For the text-containing cell, return its midpoint in [x, y] coordinate format. 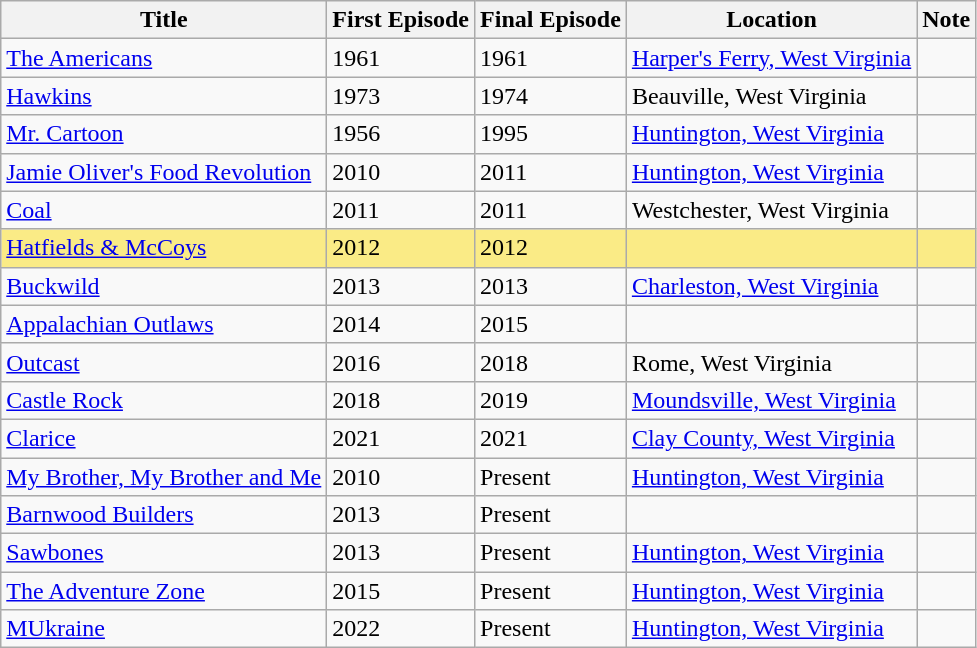
The Adventure Zone [164, 591]
Note [946, 20]
1973 [401, 96]
Clarice [164, 438]
Barnwood Builders [164, 515]
Hawkins [164, 96]
Coal [164, 210]
Beauville, West Virginia [771, 96]
Sawbones [164, 553]
First Episode [401, 20]
Charleston, West Virginia [771, 286]
1995 [551, 134]
Appalachian Outlaws [164, 324]
2016 [401, 362]
MUkraine [164, 629]
2022 [401, 629]
The Americans [164, 58]
Rome, West Virginia [771, 362]
Buckwild [164, 286]
Hatfields & McCoys [164, 248]
Westchester, West Virginia [771, 210]
Final Episode [551, 20]
Location [771, 20]
Jamie Oliver's Food Revolution [164, 172]
Clay County, West Virginia [771, 438]
Outcast [164, 362]
Moundsville, West Virginia [771, 400]
Mr. Cartoon [164, 134]
Harper's Ferry, West Virginia [771, 58]
2019 [551, 400]
1974 [551, 96]
Castle Rock [164, 400]
1956 [401, 134]
Title [164, 20]
My Brother, My Brother and Me [164, 477]
2014 [401, 324]
